Find where the given text appears and provide that cell's center as (X, Y) coordinate. 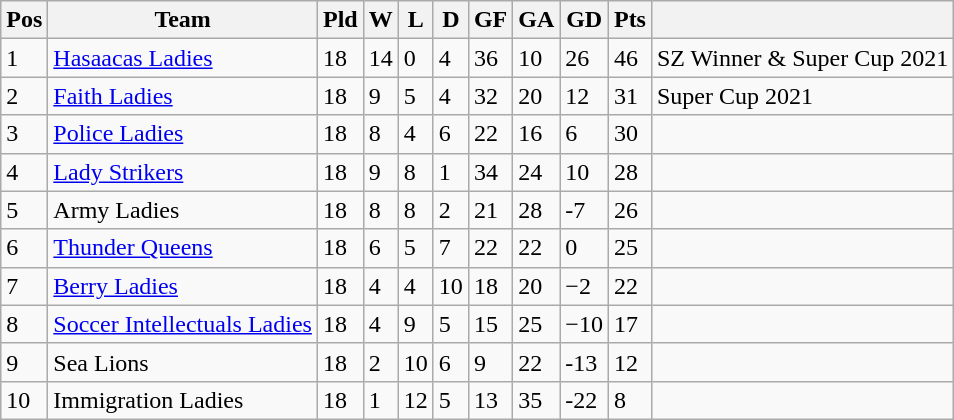
L (416, 20)
Berry Ladies (183, 286)
35 (536, 400)
GD (584, 20)
Sea Lions (183, 362)
17 (630, 324)
14 (380, 58)
−10 (584, 324)
Police Ladies (183, 134)
-22 (584, 400)
Thunder Queens (183, 248)
GF (490, 20)
31 (630, 96)
Faith Ladies (183, 96)
13 (490, 400)
Pld (340, 20)
Army Ladies (183, 210)
46 (630, 58)
Pts (630, 20)
Immigration Ladies (183, 400)
GA (536, 20)
Team (183, 20)
W (380, 20)
Super Cup 2021 (802, 96)
21 (490, 210)
36 (490, 58)
−2 (584, 286)
24 (536, 172)
Soccer Intellectuals Ladies (183, 324)
32 (490, 96)
16 (536, 134)
3 (24, 134)
34 (490, 172)
Lady Strikers (183, 172)
D (450, 20)
SZ Winner & Super Cup 2021 (802, 58)
Pos (24, 20)
15 (490, 324)
30 (630, 134)
-7 (584, 210)
-13 (584, 362)
Hasaacas Ladies (183, 58)
